Capture the cell that displays the provided text and extract its [x, y] central coordinate. 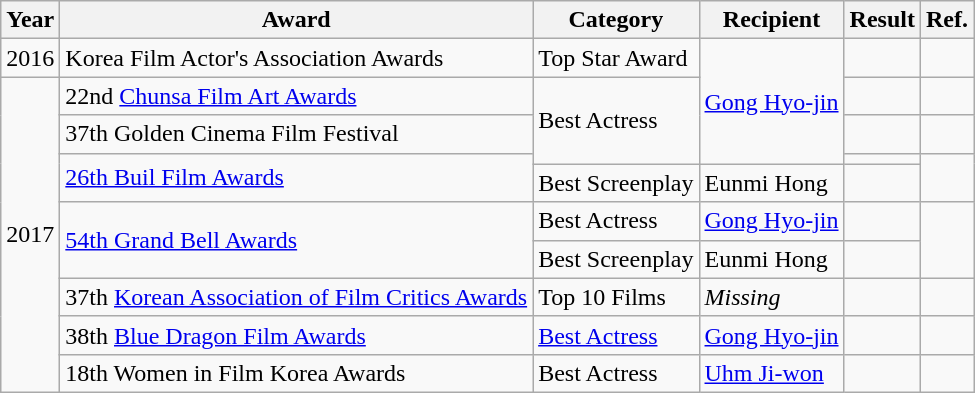
Result [882, 20]
Top Star Award [616, 58]
18th Women in Film Korea Awards [296, 373]
Missing [772, 297]
Uhm Ji-won [772, 373]
37th Korean Association of Film Critics Awards [296, 297]
Korea Film Actor's Association Awards [296, 58]
22nd Chunsa Film Art Awards [296, 96]
Year [30, 20]
2017 [30, 235]
Category [616, 20]
Award [296, 20]
38th Blue Dragon Film Awards [296, 335]
2016 [30, 58]
Top 10 Films [616, 297]
Ref. [946, 20]
37th Golden Cinema Film Festival [296, 134]
Recipient [772, 20]
54th Grand Bell Awards [296, 240]
26th Buil Film Awards [296, 178]
